Detect which cell encompasses the target text, then output its (X, Y) center coordinate. 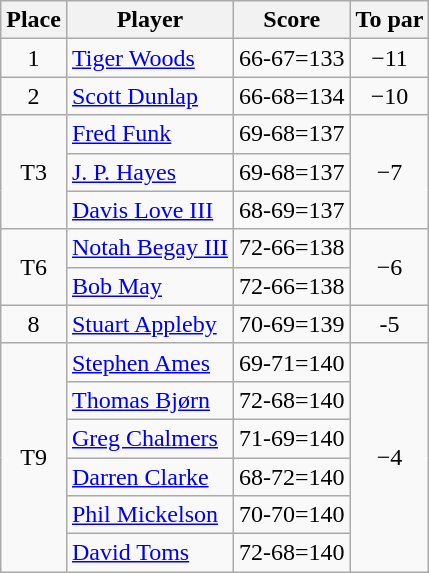
Tiger Woods (150, 58)
−10 (390, 96)
Scott Dunlap (150, 96)
70-70=140 (292, 515)
8 (34, 324)
J. P. Hayes (150, 172)
68-69=137 (292, 210)
T9 (34, 457)
1 (34, 58)
Notah Begay III (150, 248)
71-69=140 (292, 438)
70-69=139 (292, 324)
Score (292, 20)
Phil Mickelson (150, 515)
Player (150, 20)
−4 (390, 457)
Fred Funk (150, 134)
David Toms (150, 553)
2 (34, 96)
66-68=134 (292, 96)
Darren Clarke (150, 477)
−7 (390, 172)
Thomas Bjørn (150, 400)
Stuart Appleby (150, 324)
66-67=133 (292, 58)
Davis Love III (150, 210)
−6 (390, 267)
−11 (390, 58)
Greg Chalmers (150, 438)
69-71=140 (292, 362)
To par (390, 20)
Bob May (150, 286)
Stephen Ames (150, 362)
68-72=140 (292, 477)
Place (34, 20)
-5 (390, 324)
T3 (34, 172)
T6 (34, 267)
